Output the [x, y] coordinate of the center of the cell containing the given text.  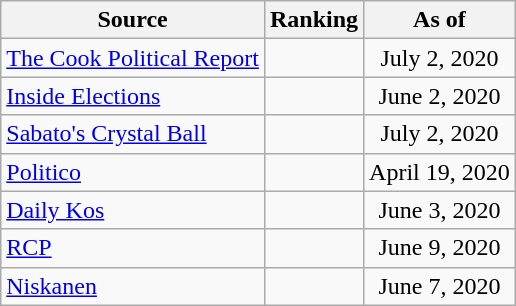
April 19, 2020 [440, 172]
The Cook Political Report [133, 58]
June 9, 2020 [440, 248]
Ranking [314, 20]
Politico [133, 172]
Daily Kos [133, 210]
Inside Elections [133, 96]
As of [440, 20]
Sabato's Crystal Ball [133, 134]
June 3, 2020 [440, 210]
Source [133, 20]
June 7, 2020 [440, 286]
RCP [133, 248]
Niskanen [133, 286]
June 2, 2020 [440, 96]
